From the cell containing the given text, extract its center point as [X, Y] coordinate. 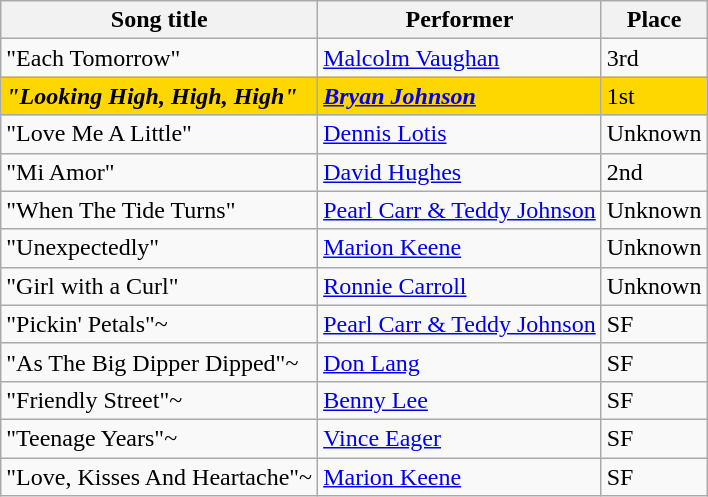
"Girl with a Curl" [160, 286]
Don Lang [460, 362]
"Mi Amor" [160, 172]
3rd [654, 58]
Bryan Johnson [460, 96]
"Love, Kisses And Heartache"~ [160, 477]
Malcolm Vaughan [460, 58]
"Each Tomorrow" [160, 58]
Song title [160, 20]
"Pickin' Petals"~ [160, 324]
"When The Tide Turns" [160, 210]
Performer [460, 20]
2nd [654, 172]
Place [654, 20]
"Friendly Street"~ [160, 400]
"Looking High, High, High" [160, 96]
Ronnie Carroll [460, 286]
Vince Eager [460, 438]
Benny Lee [460, 400]
David Hughes [460, 172]
1st [654, 96]
"As The Big Dipper Dipped"~ [160, 362]
"Unexpectedly" [160, 248]
"Teenage Years"~ [160, 438]
Dennis Lotis [460, 134]
"Love Me A Little" [160, 134]
